For the text-containing cell, return its midpoint in (x, y) coordinate format. 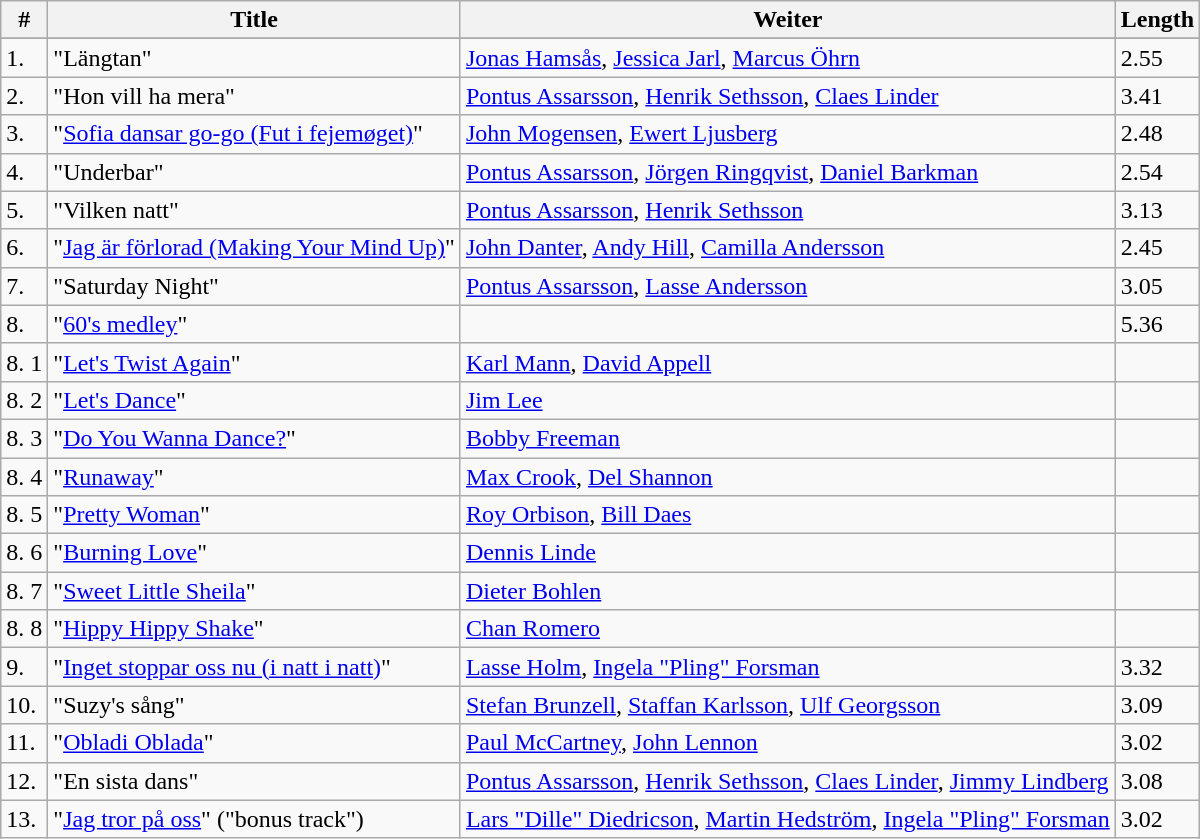
"Sweet Little Sheila" (254, 591)
9. (24, 667)
5.36 (1157, 324)
"Let's Dance" (254, 400)
13. (24, 819)
"Burning Love" (254, 553)
Jim Lee (788, 400)
John Danter, Andy Hill, Camilla Andersson (788, 248)
"Runaway" (254, 477)
3.13 (1157, 210)
2.55 (1157, 58)
2.45 (1157, 248)
"Sofia dansar go-go (Fut i fejemøget)" (254, 134)
2. (24, 96)
Pontus Assarsson, Henrik Sethsson, Claes Linder (788, 96)
8. 8 (24, 629)
John Mogensen, Ewert Ljusberg (788, 134)
6. (24, 248)
Stefan Brunzell, Staffan Karlsson, Ulf Georgsson (788, 705)
7. (24, 286)
3.32 (1157, 667)
"Jag tror på oss" ("bonus track") (254, 819)
Chan Romero (788, 629)
Pontus Assarsson, Henrik Sethsson, Claes Linder, Jimmy Lindberg (788, 781)
Weiter (788, 20)
11. (24, 743)
8. 6 (24, 553)
Roy Orbison, Bill Daes (788, 515)
"Pretty Woman" (254, 515)
"Suzy's sång" (254, 705)
"Längtan" (254, 58)
Dieter Bohlen (788, 591)
"Do You Wanna Dance?" (254, 438)
"Saturday Night" (254, 286)
"Hippy Hippy Shake" (254, 629)
Pontus Assarsson, Henrik Sethsson (788, 210)
Dennis Linde (788, 553)
Jonas Hamsås, Jessica Jarl, Marcus Öhrn (788, 58)
"Hon vill ha mera" (254, 96)
Karl Mann, David Appell (788, 362)
# (24, 20)
3.05 (1157, 286)
8. 5 (24, 515)
3.08 (1157, 781)
1. (24, 58)
8. 7 (24, 591)
Pontus Assarsson, Jörgen Ringqvist, Daniel Barkman (788, 172)
8. 1 (24, 362)
"Vilken natt" (254, 210)
3.09 (1157, 705)
4. (24, 172)
8. 4 (24, 477)
Lasse Holm, Ingela "Pling" Forsman (788, 667)
"En sista dans" (254, 781)
Title (254, 20)
2.48 (1157, 134)
Length (1157, 20)
10. (24, 705)
"Underbar" (254, 172)
8. (24, 324)
Max Crook, Del Shannon (788, 477)
"Obladi Oblada" (254, 743)
8. 2 (24, 400)
"Let's Twist Again" (254, 362)
Pontus Assarsson, Lasse Andersson (788, 286)
8. 3 (24, 438)
Lars "Dille" Diedricson, Martin Hedström, Ingela "Pling" Forsman (788, 819)
"60's medley" (254, 324)
"Jag är förlorad (Making Your Mind Up)" (254, 248)
5. (24, 210)
3.41 (1157, 96)
3. (24, 134)
Bobby Freeman (788, 438)
Paul McCartney, John Lennon (788, 743)
12. (24, 781)
"Inget stoppar oss nu (i natt i natt)" (254, 667)
2.54 (1157, 172)
